Locate the cell with the specified text and output its [X, Y] center coordinate. 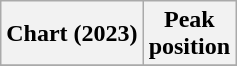
Chart (2023) [72, 34]
Peakposition [189, 34]
